Locate the cell with the specified text and output its [X, Y] center coordinate. 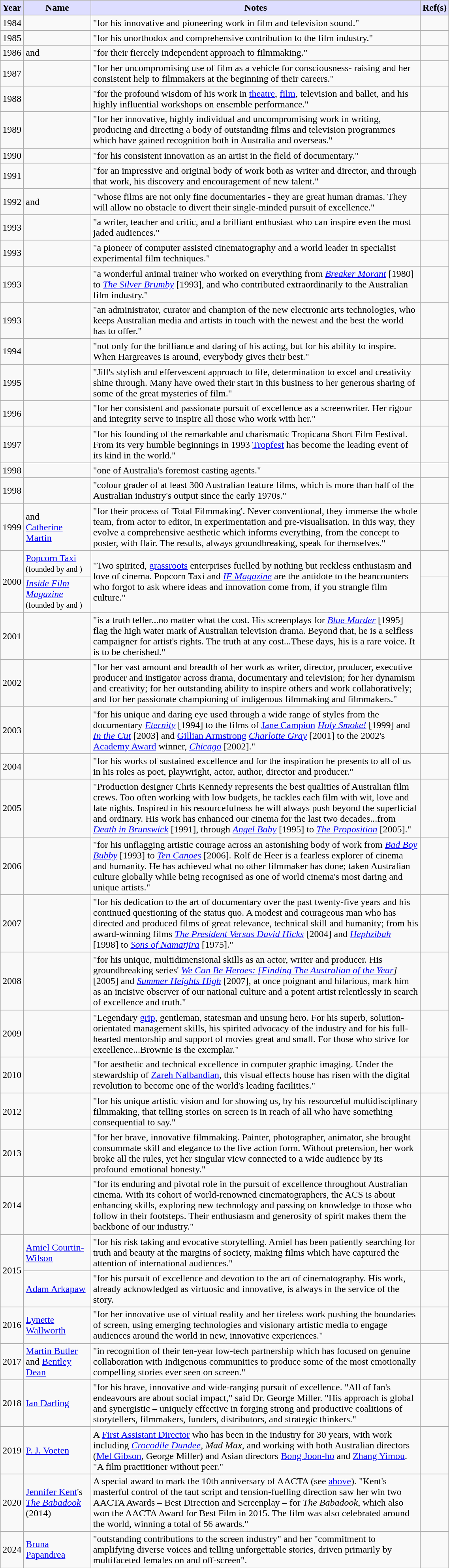
2013 [12, 1153]
2017 [12, 1361]
"a writer, teacher and critic, and a brilliant enthusiast who can inspire even the most jaded audiences." [255, 227]
"not only for the brilliance and daring of his acting, but for his ability to inspire. When Hargreaves is around, everybody gives their best." [255, 351]
P. J. Voeten [57, 1450]
1997 [12, 445]
1996 [12, 414]
1992 [12, 201]
Name [57, 8]
2015 [12, 1271]
"for her uncompromising use of film as a vehicle for consciousness- raising and her consistent help to filmmakers at the beginning of their careers." [255, 73]
Popcorn Taxi (founded by and ) [57, 563]
"colour grader of at least 300 Australian feature films, which is more than half of the Australian industry's output since the early 1970s." [255, 490]
Notes [255, 8]
2006 [12, 866]
Adam Arkapaw [57, 1289]
"for his innovative and pioneering work in film and television sound." [255, 23]
2005 [12, 808]
2000 [12, 581]
1994 [12, 351]
2007 [12, 924]
"for the profound wisdom of his work in theatre, film, television and ballet, and his highly influential workshops on ensemble performance." [255, 99]
Lynette Wallworth [57, 1325]
2020 [12, 1502]
1984 [12, 23]
2012 [12, 1112]
"for her consistent and passionate pursuit of excellence as a screenwriter. Her rigour and integrity serve to inspire all those who work with her." [255, 414]
2002 [12, 683]
1987 [12, 73]
"for his consistent innovation as an artist in the field of documentary." [255, 156]
"one of Australia's foremost casting agents." [255, 470]
2019 [12, 1450]
"a pioneer of computer assisted cinematography and a world leader in specialist experimental film techniques." [255, 253]
2009 [12, 1034]
2003 [12, 730]
"for their fiercely independent approach to filmmaking." [255, 53]
2014 [12, 1206]
Ref(s) [434, 8]
1991 [12, 176]
Inside Film Magazine (founded by and ) [57, 594]
2010 [12, 1075]
1988 [12, 99]
and Catherine Martin [57, 527]
Bruna Papandrea [57, 1549]
Year [12, 8]
"for his unorthodox and comprehensive contribution to the film industry." [255, 38]
Ian Darling [57, 1403]
2001 [12, 636]
1989 [12, 130]
2024 [12, 1549]
1990 [12, 156]
2016 [12, 1325]
2018 [12, 1403]
1995 [12, 383]
Jennifer Kent's The Babadook (2014) [57, 1502]
Amiel Courtin-Wilson [57, 1253]
1985 [12, 38]
Martin Butler and Bentley Dean [57, 1361]
1986 [12, 53]
"for an impressive and original body of work both as writer and director, and through that work, his discovery and encouragement of new talent." [255, 176]
2004 [12, 766]
1999 [12, 527]
2008 [12, 981]
